For the text-containing cell, return its midpoint in (x, y) coordinate format. 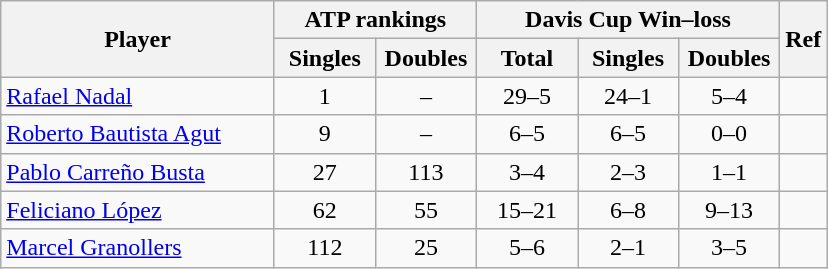
Davis Cup Win–loss (628, 20)
ATP rankings (375, 20)
Roberto Bautista Agut (138, 134)
Marcel Granollers (138, 248)
24–1 (628, 96)
Rafael Nadal (138, 96)
29–5 (526, 96)
15–21 (526, 210)
3–4 (526, 172)
0–0 (730, 134)
113 (426, 172)
1 (324, 96)
1–1 (730, 172)
5–6 (526, 248)
25 (426, 248)
9–13 (730, 210)
Feliciano López (138, 210)
Total (526, 58)
2–1 (628, 248)
27 (324, 172)
112 (324, 248)
Pablo Carreño Busta (138, 172)
62 (324, 210)
55 (426, 210)
5–4 (730, 96)
Player (138, 39)
6–8 (628, 210)
9 (324, 134)
3–5 (730, 248)
Ref (804, 39)
2–3 (628, 172)
